Return the (x, y) coordinate for the center point of the cell that contains the specified text.  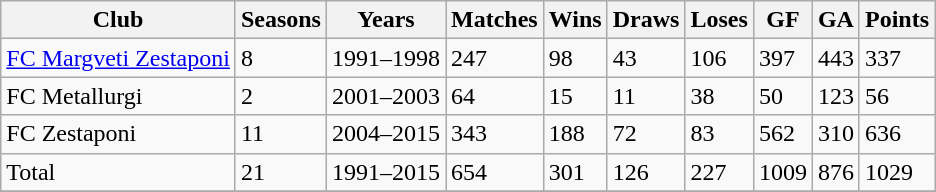
Points (896, 20)
397 (782, 58)
Loses (719, 20)
GA (836, 20)
227 (719, 172)
126 (646, 172)
1991–1998 (386, 58)
Seasons (280, 20)
Draws (646, 20)
106 (719, 58)
1009 (782, 172)
FC Metallurgi (118, 96)
443 (836, 58)
Club (118, 20)
247 (495, 58)
876 (836, 172)
2001–2003 (386, 96)
636 (896, 134)
GF (782, 20)
72 (646, 134)
8 (280, 58)
188 (575, 134)
1029 (896, 172)
562 (782, 134)
38 (719, 96)
21 (280, 172)
301 (575, 172)
337 (896, 58)
15 (575, 96)
310 (836, 134)
98 (575, 58)
Total (118, 172)
654 (495, 172)
1991–2015 (386, 172)
Years (386, 20)
Wins (575, 20)
43 (646, 58)
50 (782, 96)
83 (719, 134)
64 (495, 96)
123 (836, 96)
2004–2015 (386, 134)
Matches (495, 20)
FC Margveti Zestaponi (118, 58)
56 (896, 96)
2 (280, 96)
343 (495, 134)
FC Zestaponi (118, 134)
